Scan for the cell matching the given text and deliver its [x, y] coordinate at center. 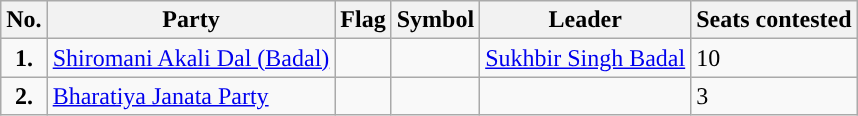
No. [24, 20]
Bharatiya Janata Party [191, 96]
Party [191, 20]
Leader [586, 20]
Shiromani Akali Dal (Badal) [191, 58]
Seats contested [774, 20]
10 [774, 58]
2. [24, 96]
1. [24, 58]
Flag [363, 20]
3 [774, 96]
Symbol [435, 20]
Sukhbir Singh Badal [586, 58]
